Extract the (X, Y) coordinate from the center of the cell holding the provided text.  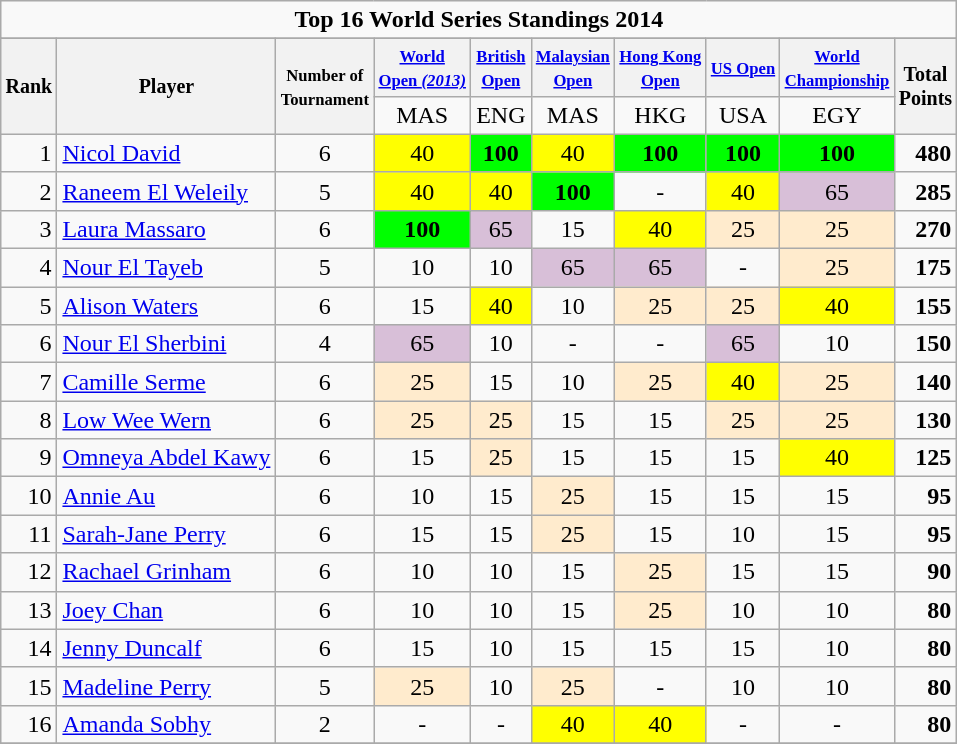
Annie Au (166, 496)
Hong KongOpen (660, 68)
HKG (660, 115)
8 (29, 420)
285 (926, 191)
Laura Massaro (166, 229)
Omneya Abdel Kawy (166, 458)
Rachael Grinham (166, 572)
Player (166, 87)
9 (29, 458)
Madeline Perry (166, 686)
Low Wee Wern (166, 420)
Top 16 World Series Standings 2014 (479, 20)
Rank (29, 87)
Nour El Sherbini (166, 344)
155 (926, 306)
USA (743, 115)
Alison Waters (166, 306)
EGY (837, 115)
90 (926, 572)
140 (926, 382)
7 (29, 382)
16 (29, 724)
Joey Chan (166, 610)
MalaysianOpen (573, 68)
ENG (501, 115)
TotalPoints (926, 87)
Raneem El Weleily (166, 191)
130 (926, 420)
Sarah-Jane Perry (166, 534)
US Open (743, 68)
11 (29, 534)
14 (29, 648)
480 (926, 153)
1 (29, 153)
3 (29, 229)
BritishOpen (501, 68)
270 (926, 229)
WorldOpen (2013) (422, 68)
125 (926, 458)
Nour El Tayeb (166, 268)
Number ofTournament (325, 87)
12 (29, 572)
Nicol David (166, 153)
WorldChampionship (837, 68)
150 (926, 344)
13 (29, 610)
Jenny Duncalf (166, 648)
175 (926, 268)
Camille Serme (166, 382)
Amanda Sobhy (166, 724)
